Find where the given text appears and provide that cell's center as (X, Y) coordinate. 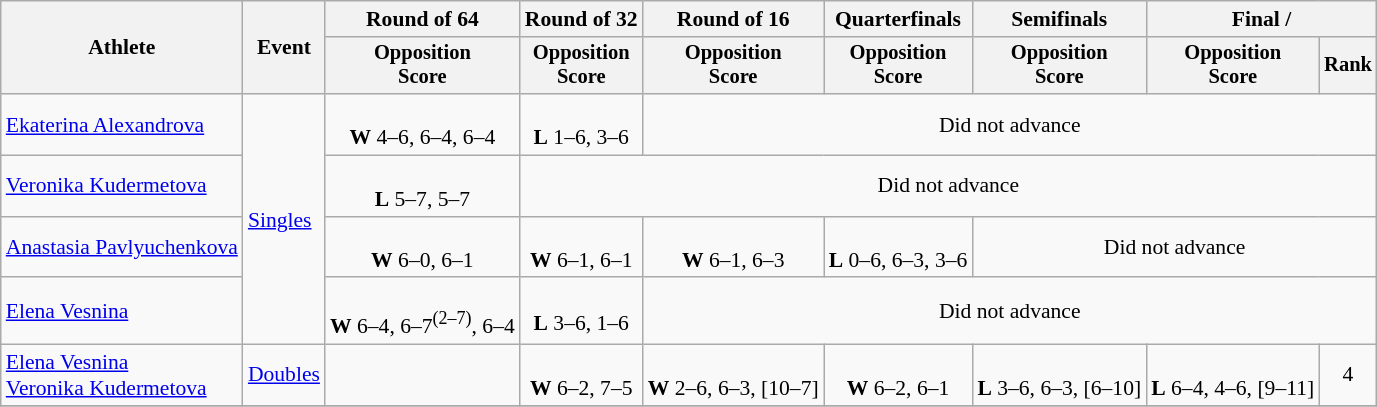
W 2–6, 6–3, [10–7] (734, 376)
W 4–6, 6–4, 6–4 (422, 124)
W 6–4, 6–7(2–7), 6–4 (422, 312)
L 1–6, 3–6 (582, 124)
Elena Vesnina (122, 312)
Anastasia Pavlyuchenkova (122, 248)
W 6–1, 6–1 (582, 248)
Round of 64 (422, 19)
W 6–2, 6–1 (898, 376)
W 6–2, 7–5 (582, 376)
L 5–7, 5–7 (422, 186)
L 3–6, 6–3, [6–10] (1059, 376)
Singles (284, 219)
Rank (1348, 66)
Semifinals (1059, 19)
L 3–6, 1–6 (582, 312)
Final / (1262, 19)
W 6–0, 6–1 (422, 248)
4 (1348, 376)
Ekaterina Alexandrova (122, 124)
Elena VesninaVeronika Kudermetova (122, 376)
Event (284, 48)
Athlete (122, 48)
Round of 32 (582, 19)
Quarterfinals (898, 19)
W 6–1, 6–3 (734, 248)
Veronika Kudermetova (122, 186)
L 6–4, 4–6, [9–11] (1232, 376)
L 0–6, 6–3, 3–6 (898, 248)
Round of 16 (734, 19)
Doubles (284, 376)
